Return [X, Y] of the center of cell containing provided text 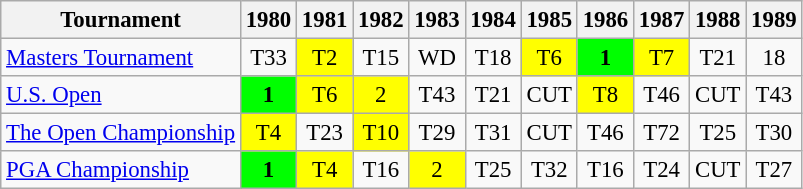
18 [774, 58]
T2 [325, 58]
T24 [661, 170]
T18 [493, 58]
T10 [381, 133]
WD [437, 58]
Masters Tournament [121, 58]
1981 [325, 20]
T23 [325, 133]
Tournament [121, 20]
1987 [661, 20]
T27 [774, 170]
T30 [774, 133]
T31 [493, 133]
1983 [437, 20]
1988 [718, 20]
U.S. Open [121, 95]
1989 [774, 20]
T8 [605, 95]
T72 [661, 133]
T33 [268, 58]
T32 [549, 170]
T7 [661, 58]
T29 [437, 133]
1986 [605, 20]
The Open Championship [121, 133]
T15 [381, 58]
1982 [381, 20]
PGA Championship [121, 170]
1984 [493, 20]
1985 [549, 20]
1980 [268, 20]
